Pinpoint the cell where the given text exists, returning its [x, y] midpoint coordinate. 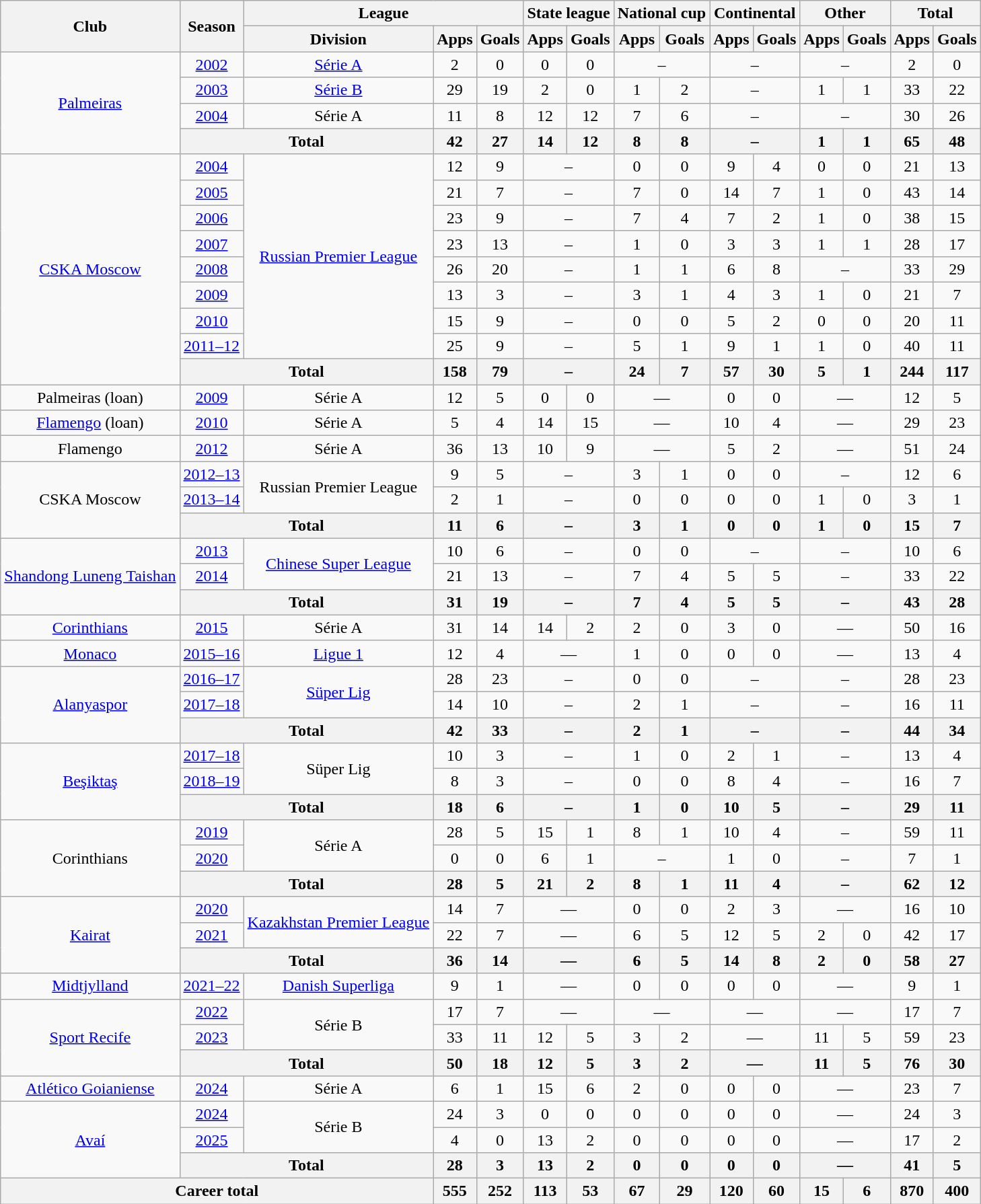
120 [731, 1191]
2002 [211, 65]
2016–17 [211, 679]
555 [455, 1191]
2013–14 [211, 500]
65 [912, 141]
2014 [211, 576]
Club [90, 26]
Danish Superliga [338, 986]
Chinese Super League [338, 564]
League [384, 13]
Palmeiras (loan) [90, 398]
2021–22 [211, 986]
Other [845, 13]
Shandong Luneng Taishan [90, 576]
244 [912, 372]
Palmeiras [90, 103]
2012–13 [211, 474]
2005 [211, 192]
2012 [211, 449]
158 [455, 372]
Midtjylland [90, 986]
Atlético Goianiense [90, 1088]
Alanyaspor [90, 704]
2023 [211, 1037]
Division [338, 39]
2011–12 [211, 346]
48 [957, 141]
60 [776, 1191]
Career total [217, 1191]
2003 [211, 90]
Avaí [90, 1139]
44 [912, 730]
67 [637, 1191]
2013 [211, 551]
Flamengo (loan) [90, 423]
62 [912, 884]
34 [957, 730]
Beşiktaş [90, 782]
Flamengo [90, 449]
2007 [211, 243]
2019 [211, 833]
79 [500, 372]
2006 [211, 218]
2022 [211, 1012]
2025 [211, 1140]
2015–16 [211, 653]
2015 [211, 628]
Monaco [90, 653]
870 [912, 1191]
51 [912, 449]
76 [912, 1063]
38 [912, 218]
2008 [211, 269]
Continental [755, 13]
41 [912, 1166]
Sport Recife [90, 1037]
2018–19 [211, 782]
400 [957, 1191]
Ligue 1 [338, 653]
State league [569, 13]
2021 [211, 935]
National cup [661, 13]
40 [912, 346]
57 [731, 372]
25 [455, 346]
252 [500, 1191]
58 [912, 961]
Kairat [90, 935]
Kazakhstan Premier League [338, 922]
Season [211, 26]
53 [590, 1191]
117 [957, 372]
113 [545, 1191]
